Extract the (X, Y) coordinate from the center of the cell holding the provided text.  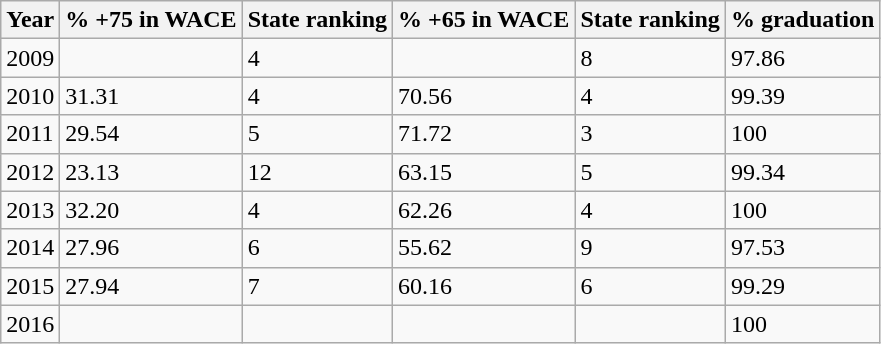
8 (650, 58)
70.56 (484, 96)
27.94 (151, 286)
99.34 (802, 172)
29.54 (151, 134)
2012 (30, 172)
7 (317, 286)
% graduation (802, 20)
99.29 (802, 286)
% +75 in WACE (151, 20)
99.39 (802, 96)
9 (650, 248)
2015 (30, 286)
63.15 (484, 172)
71.72 (484, 134)
2014 (30, 248)
31.31 (151, 96)
32.20 (151, 210)
12 (317, 172)
27.96 (151, 248)
3 (650, 134)
2011 (30, 134)
23.13 (151, 172)
2013 (30, 210)
2016 (30, 324)
2010 (30, 96)
97.86 (802, 58)
% +65 in WACE (484, 20)
55.62 (484, 248)
97.53 (802, 248)
2009 (30, 58)
60.16 (484, 286)
Year (30, 20)
62.26 (484, 210)
